For the text-containing cell, return its midpoint in (X, Y) coordinate format. 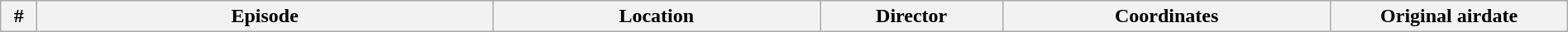
# (19, 16)
Coordinates (1166, 16)
Director (911, 16)
Original airdate (1449, 16)
Location (657, 16)
Episode (265, 16)
